Identify which cell holds the provided text, then report its (x, y) central coordinate. 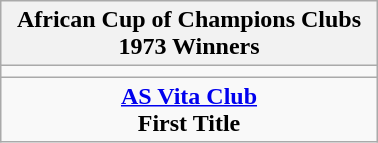
AS Vita ClubFirst Title (189, 110)
African Cup of Champions Clubs1973 Winners (189, 34)
